Return the (x, y) coordinate for the center point of the cell that contains the specified text.  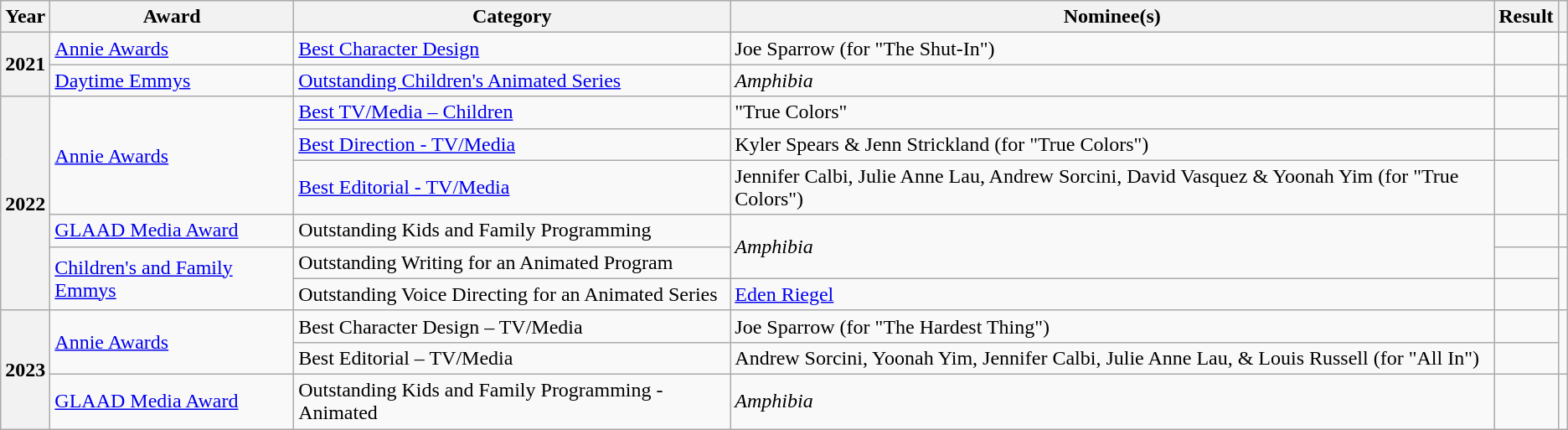
Best Editorial – TV/Media (513, 358)
2021 (25, 65)
Best Direction - TV/Media (513, 144)
Outstanding Voice Directing for an Animated Series (513, 294)
Joe Sparrow (for "The Hardest Thing") (1112, 326)
2023 (25, 369)
Outstanding Children's Animated Series (513, 80)
Best TV/Media – Children (513, 112)
Children's and Family Emmys (173, 278)
Outstanding Kids and Family Programming (513, 231)
Best Character Design (513, 49)
Award (173, 17)
Outstanding Kids and Family Programming - Animated (513, 401)
2022 (25, 203)
Outstanding Writing for an Animated Program (513, 262)
Category (513, 17)
Year (25, 17)
Kyler Spears & Jenn Strickland (for "True Colors") (1112, 144)
Eden Riegel (1112, 294)
"True Colors" (1112, 112)
Jennifer Calbi, Julie Anne Lau, Andrew Sorcini, David Vasquez & Yoonah Yim (for "True Colors") (1112, 188)
Nominee(s) (1112, 17)
Best Character Design – TV/Media (513, 326)
Daytime Emmys (173, 80)
Result (1526, 17)
Joe Sparrow (for "The Shut-In") (1112, 49)
Andrew Sorcini, Yoonah Yim, Jennifer Calbi, Julie Anne Lau, & Louis Russell (for "All In") (1112, 358)
Best Editorial - TV/Media (513, 188)
